Search for the cell housing the specified text and yield its (X, Y) center coordinate. 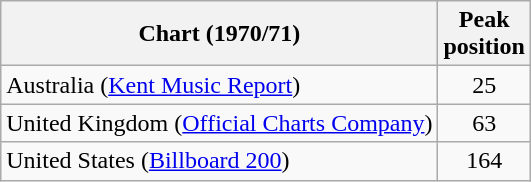
63 (484, 123)
United Kingdom (Official Charts Company) (220, 123)
164 (484, 161)
Australia (Kent Music Report) (220, 85)
United States (Billboard 200) (220, 161)
25 (484, 85)
Peakposition (484, 34)
Chart (1970/71) (220, 34)
